Determine the (x, y) coordinate at the center of the cell enclosing the given text.  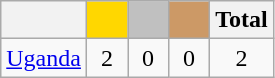
Uganda (44, 58)
Total (242, 20)
